Locate the cell with the specified text and output its [x, y] center coordinate. 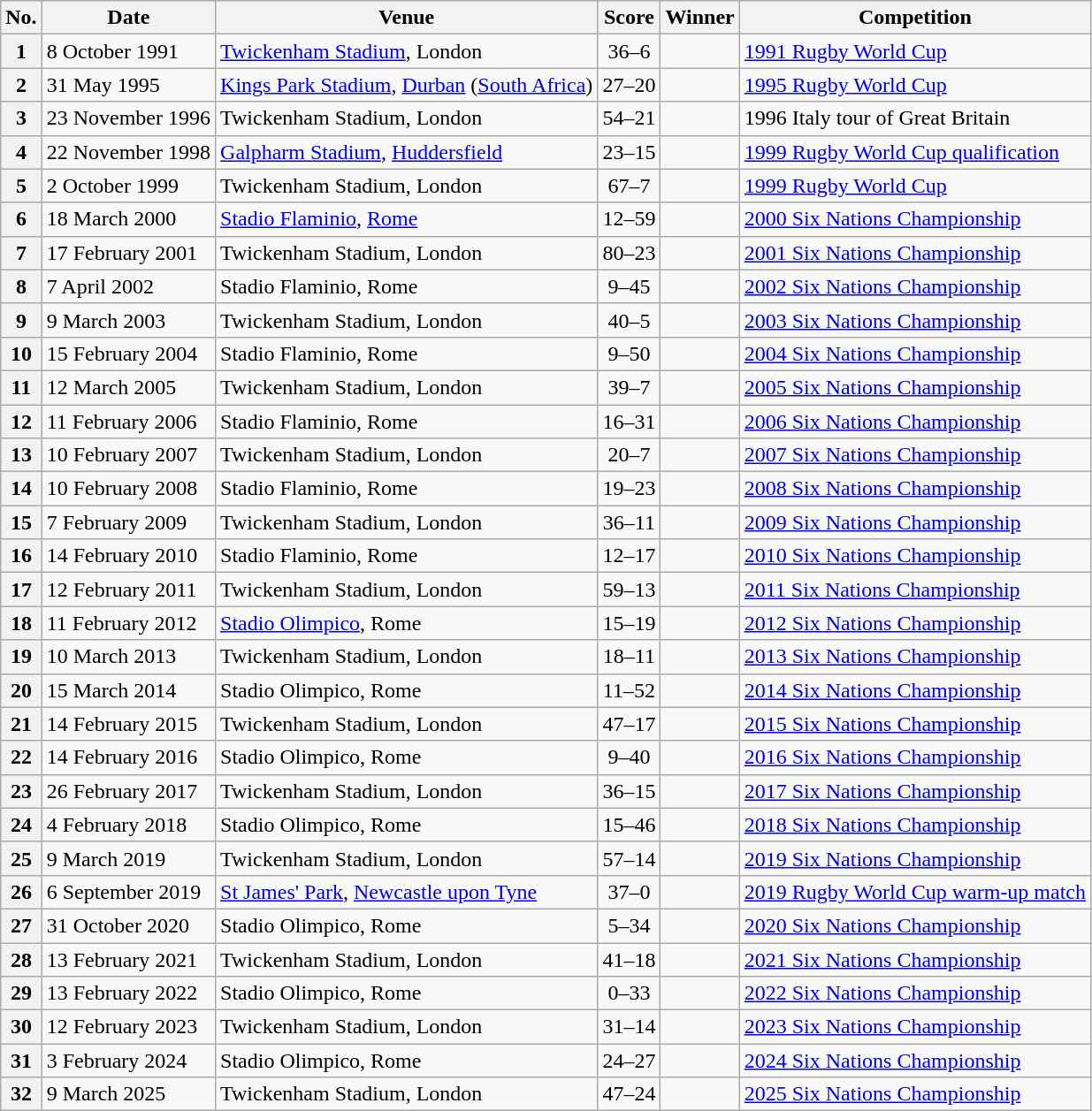
7 [21, 253]
1991 Rugby World Cup [914, 51]
5–34 [630, 925]
2016 Six Nations Championship [914, 757]
54–21 [630, 118]
6 [21, 219]
10 [21, 354]
0–33 [630, 993]
St James' Park, Newcastle upon Tyne [407, 892]
8 October 1991 [128, 51]
24–27 [630, 1061]
2025 Six Nations Championship [914, 1094]
36–15 [630, 791]
2003 Six Nations Championship [914, 320]
2023 Six Nations Championship [914, 1027]
9–45 [630, 286]
22 [21, 757]
12–59 [630, 219]
37–0 [630, 892]
3 February 2024 [128, 1061]
9–40 [630, 757]
2021 Six Nations Championship [914, 959]
11–52 [630, 690]
59–13 [630, 590]
31 October 2020 [128, 925]
2012 Six Nations Championship [914, 623]
6 September 2019 [128, 892]
2 October 1999 [128, 186]
18–11 [630, 657]
2004 Six Nations Championship [914, 354]
9 March 2003 [128, 320]
2024 Six Nations Championship [914, 1061]
Venue [407, 18]
36–6 [630, 51]
1996 Italy tour of Great Britain [914, 118]
30 [21, 1027]
12–17 [630, 556]
47–24 [630, 1094]
2005 Six Nations Championship [914, 387]
12 February 2011 [128, 590]
57–14 [630, 858]
Kings Park Stadium, Durban (South Africa) [407, 85]
9 March 2019 [128, 858]
3 [21, 118]
9 [21, 320]
2010 Six Nations Championship [914, 556]
47–17 [630, 724]
9 March 2025 [128, 1094]
80–23 [630, 253]
15 February 2004 [128, 354]
23–15 [630, 152]
2019 Rugby World Cup warm-up match [914, 892]
2011 Six Nations Championship [914, 590]
11 February 2012 [128, 623]
31 May 1995 [128, 85]
28 [21, 959]
10 March 2013 [128, 657]
31 [21, 1061]
10 February 2007 [128, 455]
23 November 1996 [128, 118]
4 [21, 152]
13 [21, 455]
19–23 [630, 489]
2018 Six Nations Championship [914, 825]
2009 Six Nations Championship [914, 522]
26 February 2017 [128, 791]
20 [21, 690]
Winner [700, 18]
1999 Rugby World Cup [914, 186]
1 [21, 51]
67–7 [630, 186]
14 February 2016 [128, 757]
7 February 2009 [128, 522]
40–5 [630, 320]
2006 Six Nations Championship [914, 422]
21 [21, 724]
27–20 [630, 85]
12 February 2023 [128, 1027]
14 February 2015 [128, 724]
2007 Six Nations Championship [914, 455]
1995 Rugby World Cup [914, 85]
15–19 [630, 623]
2014 Six Nations Championship [914, 690]
14 February 2010 [128, 556]
2001 Six Nations Championship [914, 253]
15 [21, 522]
31–14 [630, 1027]
15 March 2014 [128, 690]
13 February 2021 [128, 959]
7 April 2002 [128, 286]
29 [21, 993]
11 February 2006 [128, 422]
9–50 [630, 354]
20–7 [630, 455]
22 November 1998 [128, 152]
Competition [914, 18]
27 [21, 925]
2000 Six Nations Championship [914, 219]
2015 Six Nations Championship [914, 724]
18 March 2000 [128, 219]
8 [21, 286]
2 [21, 85]
2020 Six Nations Championship [914, 925]
32 [21, 1094]
23 [21, 791]
15–46 [630, 825]
2022 Six Nations Championship [914, 993]
2008 Six Nations Championship [914, 489]
5 [21, 186]
16–31 [630, 422]
26 [21, 892]
16 [21, 556]
39–7 [630, 387]
Score [630, 18]
2013 Six Nations Championship [914, 657]
Galpharm Stadium, Huddersfield [407, 152]
4 February 2018 [128, 825]
11 [21, 387]
No. [21, 18]
17 February 2001 [128, 253]
12 March 2005 [128, 387]
Date [128, 18]
41–18 [630, 959]
1999 Rugby World Cup qualification [914, 152]
13 February 2022 [128, 993]
36–11 [630, 522]
18 [21, 623]
10 February 2008 [128, 489]
12 [21, 422]
25 [21, 858]
17 [21, 590]
24 [21, 825]
2019 Six Nations Championship [914, 858]
2002 Six Nations Championship [914, 286]
14 [21, 489]
19 [21, 657]
2017 Six Nations Championship [914, 791]
